Output the [x, y] coordinate of the center of the cell containing the given text.  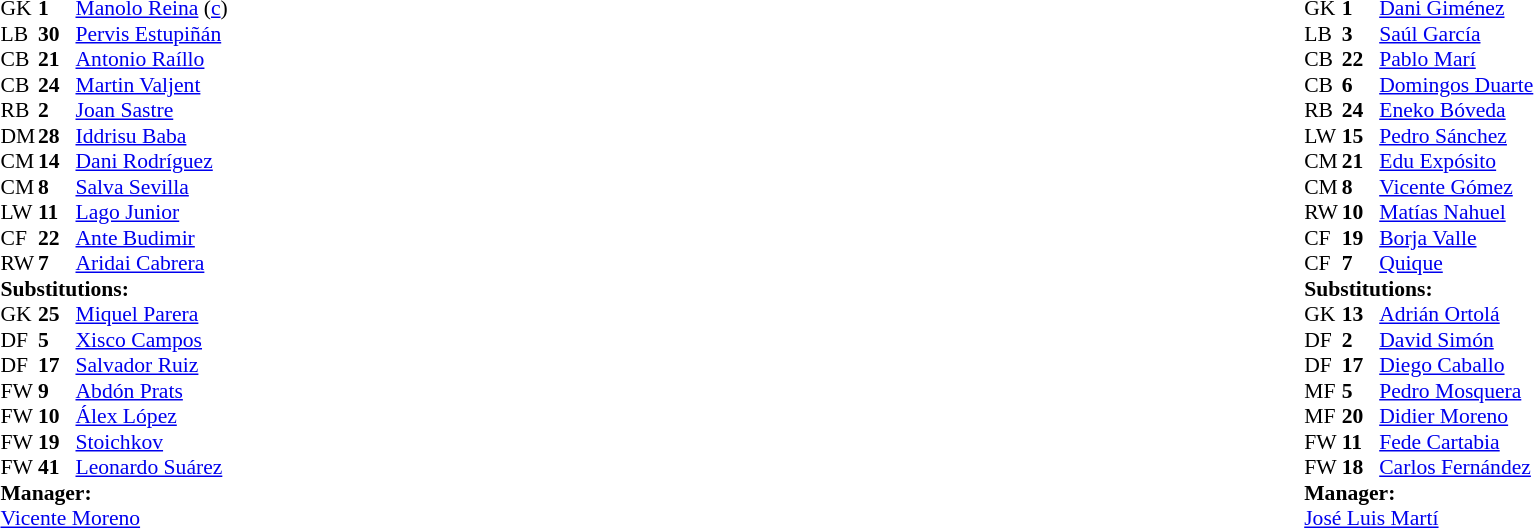
18 [1361, 467]
Antonio Raíllo [152, 59]
Salva Sevilla [152, 187]
Aridai Cabrera [152, 263]
20 [1361, 417]
Martin Valjent [152, 85]
Vicente Gómez [1456, 187]
28 [57, 136]
Diego Caballo [1456, 365]
Salvador Ruiz [152, 365]
Edu Expósito [1456, 161]
Miquel Parera [152, 315]
6 [1361, 85]
Saúl García [1456, 34]
Leonardo Suárez [152, 467]
Iddrisu Baba [152, 136]
Lago Junior [152, 213]
Quique [1456, 263]
Pedro Sánchez [1456, 136]
Stoichkov [152, 442]
Matías Nahuel [1456, 213]
David Simón [1456, 340]
Adrián Ortolá [1456, 315]
Carlos Fernández [1456, 467]
Didier Moreno [1456, 417]
13 [1361, 315]
9 [57, 391]
Pablo Marí [1456, 59]
25 [57, 315]
Abdón Prats [152, 391]
Joan Sastre [152, 111]
Eneko Bóveda [1456, 111]
30 [57, 34]
Xisco Campos [152, 340]
Pedro Mosquera [1456, 391]
Pervis Estupiñán [152, 34]
Dani Rodríguez [152, 161]
3 [1361, 34]
Fede Cartabia [1456, 442]
41 [57, 467]
Álex López [152, 417]
DM [19, 136]
Borja Valle [1456, 238]
15 [1361, 136]
14 [57, 161]
Domingos Duarte [1456, 85]
Ante Budimir [152, 238]
